Return (X, Y) of the center of cell containing provided text 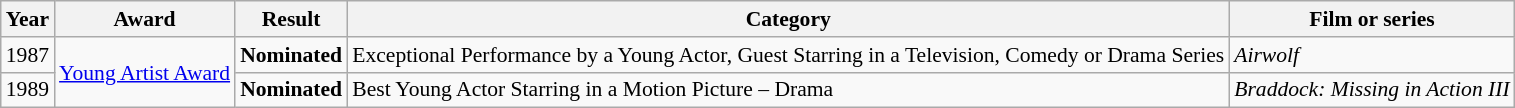
Exceptional Performance by a Young Actor, Guest Starring in a Television, Comedy or Drama Series (788, 55)
Braddock: Missing in Action III (1372, 90)
Category (788, 19)
Best Young Actor Starring in a Motion Picture – Drama (788, 90)
Result (291, 19)
1989 (28, 90)
Airwolf (1372, 55)
Film or series (1372, 19)
Award (144, 19)
Young Artist Award (144, 72)
1987 (28, 55)
Year (28, 19)
